Determine the [x, y] coordinate at the center of the cell enclosing the given text.  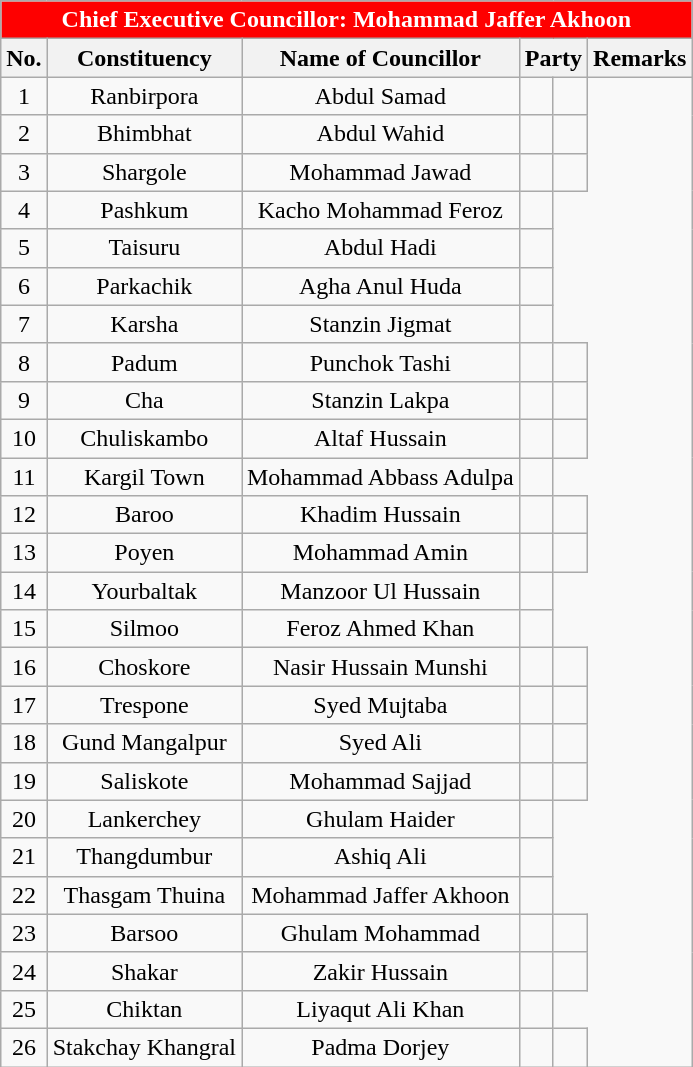
Padum [144, 362]
Nasir Hussain Munshi [381, 667]
Manzoor Ul Hussain [381, 591]
1 [24, 96]
3 [24, 172]
19 [24, 781]
Zakir Hussain [381, 971]
Barsoo [144, 933]
Shargole [144, 172]
8 [24, 362]
Mohammad Amin [381, 553]
10 [24, 438]
16 [24, 667]
Taisuru [144, 248]
Bhimbhat [144, 134]
11 [24, 477]
23 [24, 933]
Stanzin Lakpa [381, 400]
Punchok Tashi [381, 362]
Kacho Mohammad Feroz [381, 210]
Chiktan [144, 1009]
Baroo [144, 515]
Mohammad Jaffer Akhoon [381, 895]
13 [24, 553]
Stanzin Jigmat [381, 324]
Syed Mujtaba [381, 705]
5 [24, 248]
2 [24, 134]
Ghulam Mohammad [381, 933]
Trespone [144, 705]
7 [24, 324]
Mohammad Jawad [381, 172]
Abdul Hadi [381, 248]
No. [24, 58]
Khadim Hussain [381, 515]
Mohammad Sajjad [381, 781]
Chief Executive Councillor: Mohammad Jaffer Akhoon [346, 20]
25 [24, 1009]
Gund Mangalpur [144, 743]
Shakar [144, 971]
Ashiq Ali [381, 857]
Silmoo [144, 629]
Party [553, 58]
18 [24, 743]
Pashkum [144, 210]
Choskore [144, 667]
14 [24, 591]
Agha Anul Huda [381, 286]
4 [24, 210]
Yourbaltak [144, 591]
Syed Ali [381, 743]
Lankerchey [144, 819]
Constituency [144, 58]
Abdul Samad [381, 96]
Kargil Town [144, 477]
24 [24, 971]
Mohammad Abbass Adulpa [381, 477]
12 [24, 515]
22 [24, 895]
6 [24, 286]
26 [24, 1047]
Cha [144, 400]
15 [24, 629]
Thangdumbur [144, 857]
Abdul Wahid [381, 134]
Parkachik [144, 286]
17 [24, 705]
Chuliskambo [144, 438]
21 [24, 857]
Feroz Ahmed Khan [381, 629]
Name of Councillor [381, 58]
Liyaqut Ali Khan [381, 1009]
Altaf Hussain [381, 438]
Remarks [640, 58]
9 [24, 400]
Saliskote [144, 781]
Padma Dorjey [381, 1047]
Poyen [144, 553]
Ranbirpora [144, 96]
Thasgam Thuina [144, 895]
Karsha [144, 324]
Ghulam Haider [381, 819]
Stakchay Khangral [144, 1047]
20 [24, 819]
